Find where the given text appears and provide that cell's center as [X, Y] coordinate. 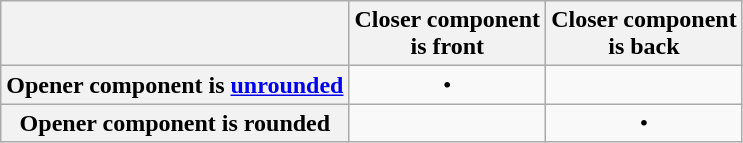
Closer componentis front [448, 34]
Opener component is unrounded [175, 85]
Opener component is rounded [175, 123]
Closer componentis back [644, 34]
